Search for the cell housing the specified text and yield its [X, Y] center coordinate. 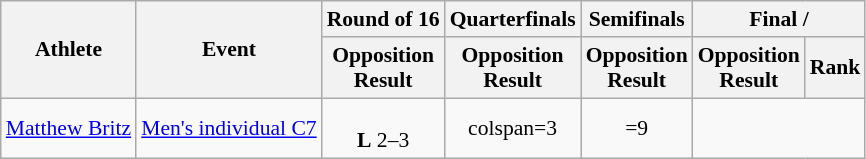
Semifinals [637, 19]
Men's individual C7 [229, 128]
Final / [780, 19]
Round of 16 [384, 19]
=9 [637, 128]
Matthew Britz [68, 128]
Athlete [68, 50]
Rank [836, 68]
Event [229, 50]
Quarterfinals [513, 19]
L 2–3 [384, 128]
colspan=3 [513, 128]
